Provide the [x, y] coordinate of the cell's center where the given text is located.  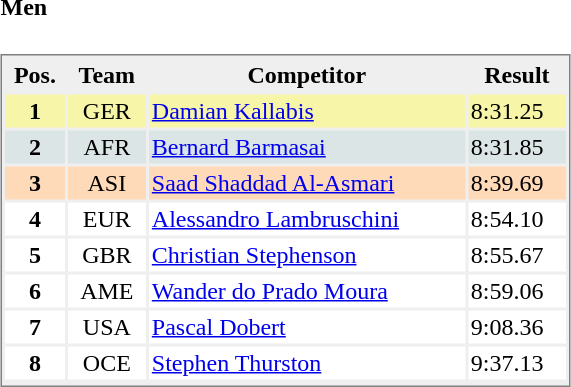
GER [107, 110]
Stephen Thurston [307, 362]
4 [35, 218]
9:08.36 [517, 326]
Team [107, 74]
Christian Stephenson [307, 254]
Pascal Dobert [307, 326]
AFR [107, 146]
1 [35, 110]
USA [107, 326]
8:55.67 [517, 254]
Result [517, 74]
Competitor [307, 74]
AME [107, 290]
8:31.85 [517, 146]
5 [35, 254]
OCE [107, 362]
2 [35, 146]
Saad Shaddad Al-Asmari [307, 182]
7 [35, 326]
8:31.25 [517, 110]
3 [35, 182]
Wander do Prado Moura [307, 290]
8:59.06 [517, 290]
6 [35, 290]
GBR [107, 254]
Bernard Barmasai [307, 146]
8 [35, 362]
9:37.13 [517, 362]
8:39.69 [517, 182]
Pos. [35, 74]
Alessandro Lambruschini [307, 218]
8:54.10 [517, 218]
Damian Kallabis [307, 110]
EUR [107, 218]
ASI [107, 182]
